Identify which cell holds the provided text, then report its (x, y) central coordinate. 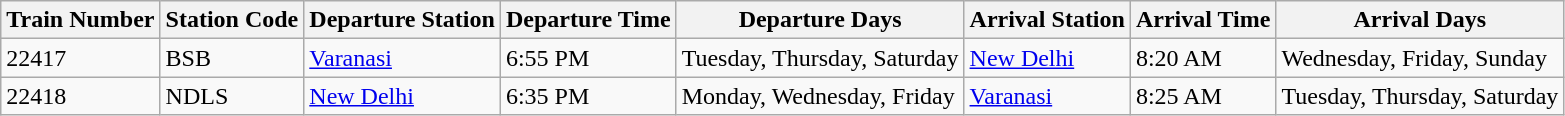
22417 (80, 58)
Wednesday, Friday, Sunday (1420, 58)
8:25 AM (1203, 96)
BSB (232, 58)
22418 (80, 96)
Monday, Wednesday, Friday (820, 96)
Train Number (80, 20)
Departure Time (588, 20)
Arrival Days (1420, 20)
8:20 AM (1203, 58)
6:55 PM (588, 58)
Arrival Time (1203, 20)
NDLS (232, 96)
Station Code (232, 20)
Departure Days (820, 20)
Arrival Station (1047, 20)
6:35 PM (588, 96)
Departure Station (402, 20)
